Detect which cell encompasses the target text, then output its [X, Y] center coordinate. 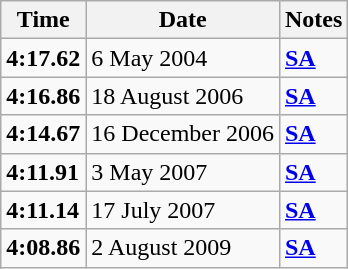
6 May 2004 [183, 58]
3 May 2007 [183, 172]
Date [183, 20]
4:08.86 [44, 248]
Time [44, 20]
18 August 2006 [183, 96]
4:17.62 [44, 58]
4:16.86 [44, 96]
Notes [313, 20]
4:11.91 [44, 172]
2 August 2009 [183, 248]
4:14.67 [44, 134]
17 July 2007 [183, 210]
16 December 2006 [183, 134]
4:11.14 [44, 210]
